Pinpoint the cell where the given text exists, returning its (X, Y) midpoint coordinate. 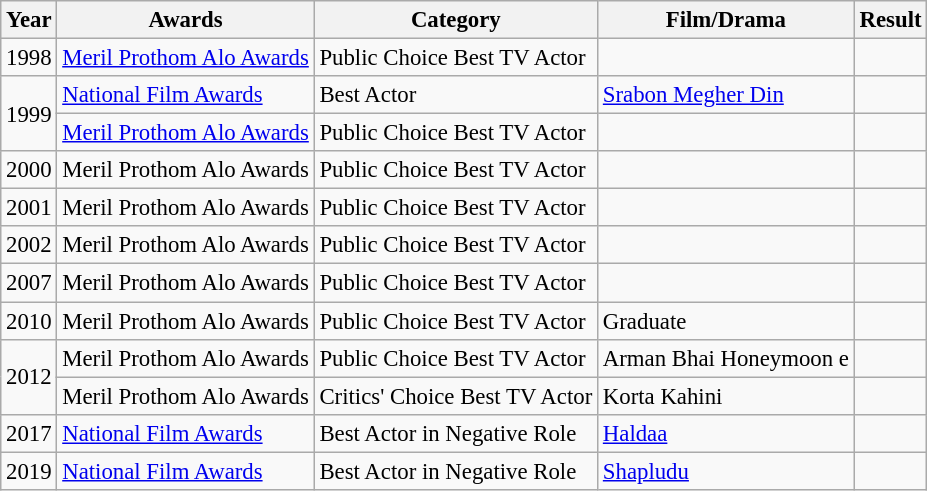
Arman Bhai Honeymoon e (726, 358)
1999 (29, 114)
2007 (29, 283)
1998 (29, 58)
Critics' Choice Best TV Actor (456, 396)
2000 (29, 170)
Graduate (726, 321)
Srabon Megher Din (726, 95)
2017 (29, 433)
2012 (29, 376)
2019 (29, 471)
Category (456, 20)
2002 (29, 245)
2001 (29, 208)
Result (890, 20)
Shapludu (726, 471)
Film/Drama (726, 20)
Awards (186, 20)
Haldaa (726, 433)
Year (29, 20)
Best Actor (456, 95)
2010 (29, 321)
Korta Kahini (726, 396)
